Identify which cell holds the provided text, then report its [x, y] central coordinate. 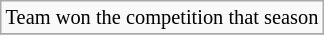
Team won the competition that season [162, 17]
